For the text-containing cell, return its midpoint in [x, y] coordinate format. 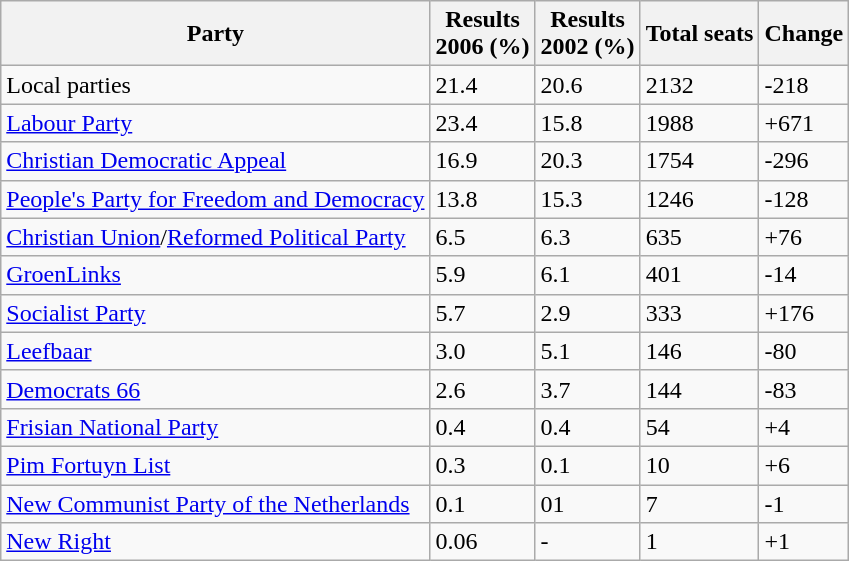
Results 2006 (%) [482, 34]
-14 [804, 275]
Christian Union/Reformed Political Party [216, 237]
2.9 [588, 313]
Christian Democratic Appeal [216, 161]
10 [700, 465]
635 [700, 237]
-80 [804, 351]
Frisian National Party [216, 427]
21.4 [482, 85]
1754 [700, 161]
-1 [804, 503]
5.9 [482, 275]
1 [700, 542]
Leefbaar [216, 351]
Results 2002 (%) [588, 34]
01 [588, 503]
-218 [804, 85]
2132 [700, 85]
16.9 [482, 161]
23.4 [482, 123]
Democrats 66 [216, 389]
+1 [804, 542]
15.3 [588, 199]
144 [700, 389]
Local parties [216, 85]
People's Party for Freedom and Democracy [216, 199]
20.6 [588, 85]
+76 [804, 237]
+671 [804, 123]
20.3 [588, 161]
401 [700, 275]
0.06 [482, 542]
5.1 [588, 351]
-128 [804, 199]
5.7 [482, 313]
Labour Party [216, 123]
3.7 [588, 389]
Pim Fortuyn List [216, 465]
13.8 [482, 199]
+176 [804, 313]
54 [700, 427]
New Communist Party of the Netherlands [216, 503]
6.1 [588, 275]
Total seats [700, 34]
2.6 [482, 389]
-296 [804, 161]
333 [700, 313]
6.5 [482, 237]
146 [700, 351]
0.3 [482, 465]
Socialist Party [216, 313]
+6 [804, 465]
1246 [700, 199]
GroenLinks [216, 275]
Party [216, 34]
1988 [700, 123]
15.8 [588, 123]
- [588, 542]
6.3 [588, 237]
-83 [804, 389]
3.0 [482, 351]
7 [700, 503]
New Right [216, 542]
+4 [804, 427]
Change [804, 34]
